Extract the [X, Y] coordinate from the center of the cell holding the provided text.  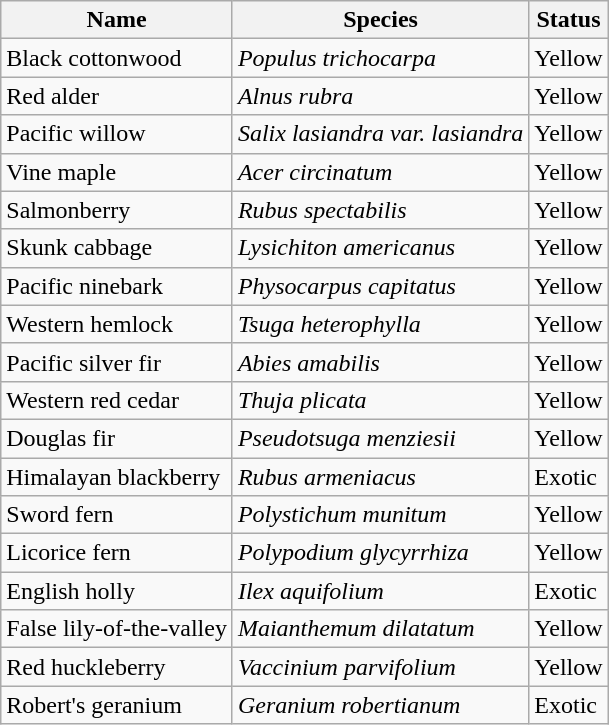
Physocarpus capitatus [380, 286]
Black cottonwood [117, 58]
Pacific willow [117, 134]
Licorice fern [117, 553]
Alnus rubra [380, 96]
Name [117, 20]
Vine maple [117, 172]
Tsuga heterophylla [380, 324]
Maianthemum dilatatum [380, 629]
Ilex aquifolium [380, 591]
Vaccinium parvifolium [380, 667]
Salmonberry [117, 210]
False lily-of-the-valley [117, 629]
Western red cedar [117, 400]
Polypodium glycyrrhiza [380, 553]
Skunk cabbage [117, 248]
Status [568, 20]
Pseudotsuga menziesii [380, 438]
English holly [117, 591]
Sword fern [117, 515]
Populus trichocarpa [380, 58]
Thuja plicata [380, 400]
Lysichiton americanus [380, 248]
Western hemlock [117, 324]
Rubus spectabilis [380, 210]
Abies amabilis [380, 362]
Red alder [117, 96]
Pacific silver fir [117, 362]
Polystichum munitum [380, 515]
Acer circinatum [380, 172]
Species [380, 20]
Himalayan blackberry [117, 477]
Geranium robertianum [380, 705]
Douglas fir [117, 438]
Salix lasiandra var. lasiandra [380, 134]
Red huckleberry [117, 667]
Rubus armeniacus [380, 477]
Robert's geranium [117, 705]
Pacific ninebark [117, 286]
